Extract the (X, Y) coordinate from the center of the cell holding the provided text.  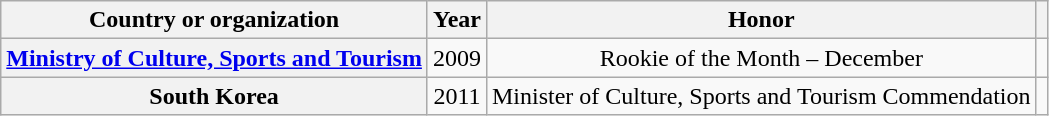
Ministry of Culture, Sports and Tourism (214, 58)
Rookie of the Month – December (761, 58)
2009 (456, 58)
Year (456, 20)
2011 (456, 96)
Honor (761, 20)
South Korea (214, 96)
Minister of Culture, Sports and Tourism Commendation (761, 96)
Country or organization (214, 20)
